Search for the cell housing the specified text and yield its (x, y) center coordinate. 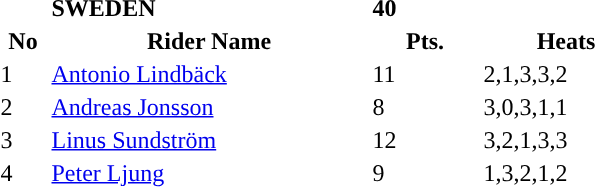
12 (425, 140)
Linus Sundström (209, 140)
11 (425, 74)
8 (425, 107)
Antonio Lindbäck (209, 74)
Andreas Jonsson (209, 107)
Pts. (425, 41)
Rider Name (209, 41)
